For the text-containing cell, return its midpoint in [X, Y] coordinate format. 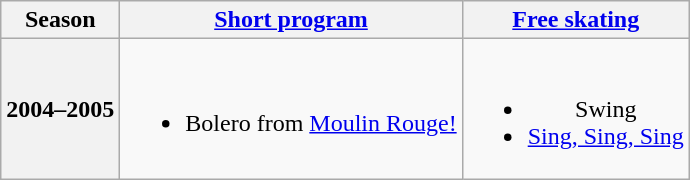
Bolero from Moulin Rouge! [291, 109]
2004–2005 [60, 109]
Season [60, 20]
Short program [291, 20]
SwingSing, Sing, Sing [576, 109]
Free skating [576, 20]
